Scan for the cell matching the given text and deliver its (x, y) coordinate at center. 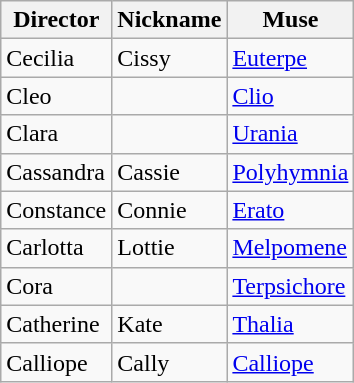
Connie (170, 210)
Constance (56, 210)
Cassie (170, 172)
Polyhymnia (290, 172)
Kate (170, 324)
Cleo (56, 96)
Thalia (290, 324)
Cally (170, 362)
Director (56, 20)
Clara (56, 134)
Melpomene (290, 248)
Muse (290, 20)
Erato (290, 210)
Carlotta (56, 248)
Cecilia (56, 58)
Cassandra (56, 172)
Urania (290, 134)
Clio (290, 96)
Catherine (56, 324)
Nickname (170, 20)
Euterpe (290, 58)
Lottie (170, 248)
Terpsichore (290, 286)
Cissy (170, 58)
Cora (56, 286)
